For the text-containing cell, return its midpoint in (X, Y) coordinate format. 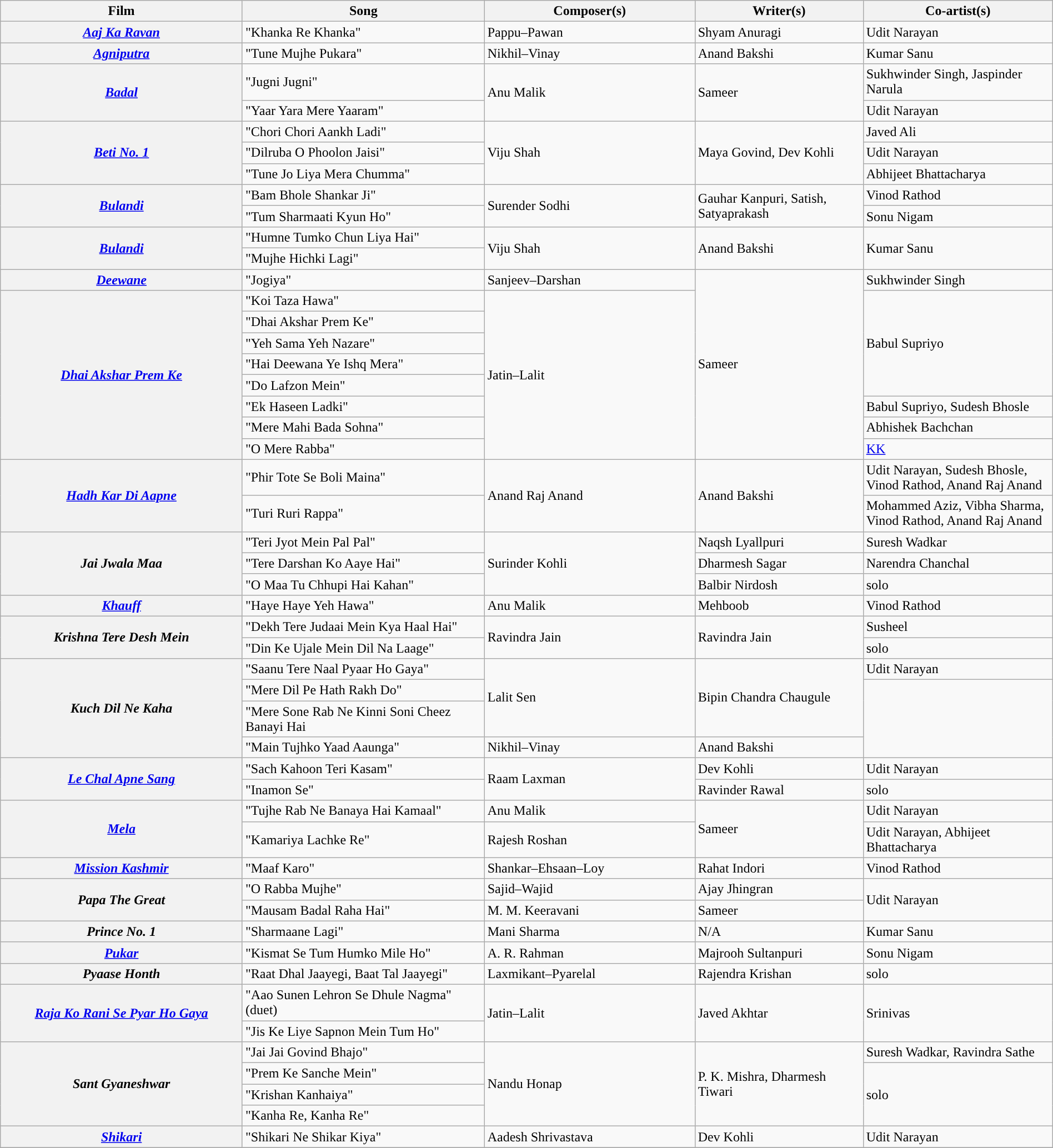
Mela (122, 829)
Bipin Chandra Chaugule (779, 698)
"Yeh Sama Yeh Nazare" (363, 343)
"Haye Haye Yeh Hawa" (363, 605)
Aaj Ka Ravan (122, 32)
Film (122, 11)
"Dekh Tere Judaai Mein Kya Haal Hai" (363, 626)
"Chori Chori Aankh Ladi" (363, 132)
"Koi Taza Hawa" (363, 301)
"Bam Bhole Shankar Ji" (363, 195)
"Main Tujhko Yaad Aaunga" (363, 748)
"Inamon Se" (363, 790)
Ajay Jhingran (779, 889)
Javed Akhtar (779, 1013)
Suresh Wadkar, Ravindra Sathe (957, 1052)
Rahat Indori (779, 868)
Papa The Great (122, 900)
Udit Narayan, Abhijeet Bhattacharya (957, 840)
"O Maa Tu Chhupi Hai Kahan" (363, 584)
"Teri Jyot Mein Pal Pal" (363, 542)
Deewane (122, 279)
"Yaar Yara Mere Yaaram" (363, 111)
"Mere Dil Pe Hath Rakh Do" (363, 690)
Sajid–Wajid (590, 889)
Hadh Kar Di Aapne (122, 495)
"Tum Sharmaati Kyun Ho" (363, 216)
"Jai Jai Govind Bhajo" (363, 1052)
Jai Jwala Maa (122, 563)
Pappu–Pawan (590, 32)
Narendra Chanchal (957, 563)
"Prem Ke Sanche Mein" (363, 1074)
Shyam Anuragi (779, 32)
Krishna Tere Desh Mein (122, 637)
Writer(s) (779, 11)
Composer(s) (590, 11)
Srinivas (957, 1013)
Mohammed Aziz, Vibha Sharma, Vinod Rathod, Anand Raj Anand (957, 513)
Beti No. 1 (122, 153)
Susheel (957, 626)
"Jogiya" (363, 279)
Suresh Wadkar (957, 542)
Mani Sharma (590, 931)
Lalit Sen (590, 698)
Raja Ko Rani Se Pyar Ho Gaya (122, 1013)
KK (957, 449)
"Tere Darshan Ko Aaye Hai" (363, 563)
Rajendra Krishan (779, 974)
Sukhwinder Singh (957, 279)
Prince No. 1 (122, 931)
Babul Supriyo, Sudesh Bhosle (957, 407)
"Tune Jo Liya Mera Chumma" (363, 174)
Badal (122, 92)
Surender Sodhi (590, 205)
Mission Kashmir (122, 868)
M. M. Keeravani (590, 910)
"Turi Ruri Rappa" (363, 513)
Le Chal Apne Sang (122, 779)
Javed Ali (957, 132)
"Din Ke Ujale Mein Dil Na Laage" (363, 648)
Dharmesh Sagar (779, 563)
"Krishan Kanhaiya" (363, 1095)
"Saanu Tere Naal Pyaar Ho Gaya" (363, 669)
"Shikari Ne Shikar Kiya" (363, 1137)
Abhijeet Bhattacharya (957, 174)
"Mujhe Hichki Lagi" (363, 258)
Babul Supriyo (957, 343)
"Mausam Badal Raha Hai" (363, 910)
"Tune Mujhe Pukara" (363, 53)
Surinder Kohli (590, 563)
Sanjeev–Darshan (590, 279)
Udit Narayan, Sudesh Bhosle, Vinod Rathod, Anand Raj Anand (957, 478)
Song (363, 11)
N/A (779, 931)
"Aao Sunen Lehron Se Dhule Nagma" (duet) (363, 1002)
"Kismat Se Tum Humko Mile Ho" (363, 953)
Co-artist(s) (957, 11)
Naqsh Lyallpuri (779, 542)
Shikari (122, 1137)
"Humne Tumko Chun Liya Hai" (363, 237)
Sukhwinder Singh, Jaspinder Narula (957, 82)
"Sach Kahoon Teri Kasam" (363, 769)
Raam Laxman (590, 779)
Kuch Dil Ne Kaha (122, 709)
Mehboob (779, 605)
Rajesh Roshan (590, 840)
Majrooh Sultanpuri (779, 953)
"Khanka Re Khanka" (363, 32)
"Mere Mahi Bada Sohna" (363, 428)
Sant Gyaneshwar (122, 1084)
Dhai Akshar Prem Ke (122, 375)
Nandu Honap (590, 1084)
Gauhar Kanpuri, Satish, Satyaprakash (779, 205)
"Jis Ke Liye Sapnon Mein Tum Ho" (363, 1031)
"Mere Sone Rab Ne Kinni Soni Cheez Banayi Hai (363, 719)
"Jugni Jugni" (363, 82)
Maya Govind, Dev Kohli (779, 153)
"O Rabba Mujhe" (363, 889)
Khauff (122, 605)
P. K. Mishra, Dharmesh Tiwari (779, 1084)
Shankar–Ehsaan–Loy (590, 868)
"Phir Tote Se Boli Maina" (363, 478)
"Dilruba O Phoolon Jaisi" (363, 153)
Laxmikant–Pyarelal (590, 974)
"Hai Deewana Ye Ishq Mera" (363, 364)
"Kanha Re, Kanha Re" (363, 1116)
"Sharmaane Lagi" (363, 931)
Ravinder Rawal (779, 790)
Pyaase Honth (122, 974)
"Dhai Akshar Prem Ke" (363, 322)
Anand Raj Anand (590, 495)
Balbir Nirdosh (779, 584)
"Tujhe Rab Ne Banaya Hai Kamaal" (363, 811)
"Do Lafzon Mein" (363, 385)
Aadesh Shrivastava (590, 1137)
"Ek Haseen Ladki" (363, 407)
Abhishek Bachchan (957, 428)
"Kamariya Lachke Re" (363, 840)
"O Mere Rabba" (363, 449)
"Maaf Karo" (363, 868)
Pukar (122, 953)
A. R. Rahman (590, 953)
Agniputra (122, 53)
"Raat Dhal Jaayegi, Baat Tal Jaayegi" (363, 974)
